Locate the cell with the specified text and output its (x, y) center coordinate. 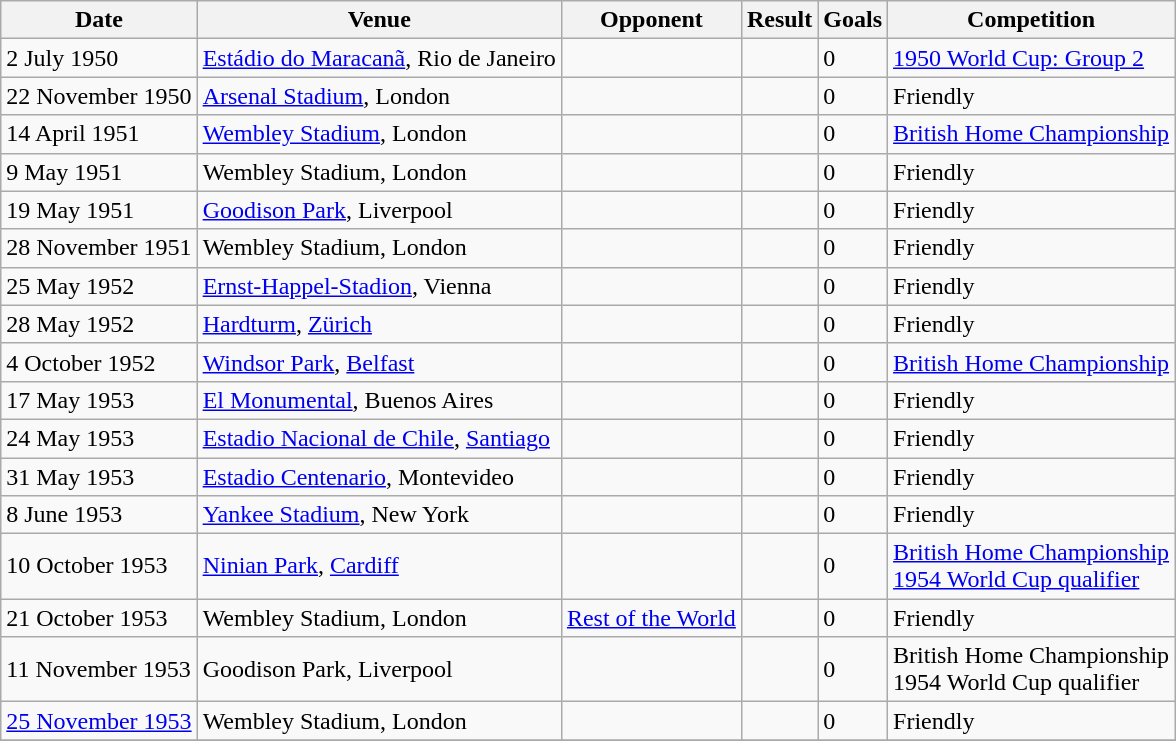
28 November 1951 (99, 248)
El Monumental, Buenos Aires (379, 400)
Competition (1032, 20)
Rest of the World (651, 618)
Venue (379, 20)
14 April 1951 (99, 134)
Goals (853, 20)
24 May 1953 (99, 438)
Arsenal Stadium, London (379, 96)
28 May 1952 (99, 324)
8 June 1953 (99, 515)
11 November 1953 (99, 670)
22 November 1950 (99, 96)
19 May 1951 (99, 210)
Windsor Park, Belfast (379, 362)
25 November 1953 (99, 721)
9 May 1951 (99, 172)
17 May 1953 (99, 400)
Ernst-Happel-Stadion, Vienna (379, 286)
31 May 1953 (99, 477)
Estadio Centenario, Montevideo (379, 477)
Ninian Park, Cardiff (379, 566)
21 October 1953 (99, 618)
25 May 1952 (99, 286)
Estadio Nacional de Chile, Santiago (379, 438)
Opponent (651, 20)
Estádio do Maracanã, Rio de Janeiro (379, 58)
2 July 1950 (99, 58)
Date (99, 20)
Yankee Stadium, New York (379, 515)
4 October 1952 (99, 362)
Hardturm, Zürich (379, 324)
10 October 1953 (99, 566)
1950 World Cup: Group 2 (1032, 58)
Result (779, 20)
